For the text-containing cell, return its midpoint in [x, y] coordinate format. 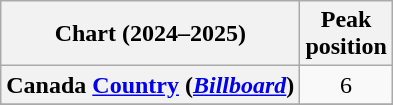
Canada Country (Billboard) [150, 85]
Peakposition [346, 34]
6 [346, 85]
Chart (2024–2025) [150, 34]
